Capture the cell that displays the provided text and extract its [x, y] central coordinate. 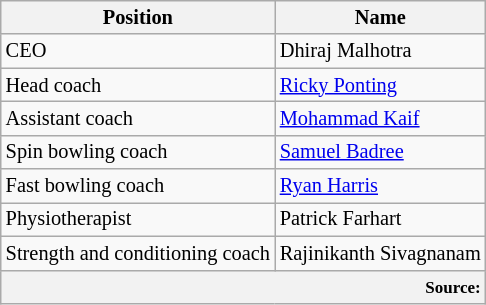
Physiotherapist [138, 219]
Ryan Harris [380, 186]
Dhiraj Malhotra [380, 51]
Strength and conditioning coach [138, 253]
Fast bowling coach [138, 186]
Assistant coach [138, 118]
Spin bowling coach [138, 152]
Position [138, 17]
Patrick Farhart [380, 219]
Rajinikanth Sivagnanam [380, 253]
Source: [244, 287]
Head coach [138, 85]
CEO [138, 51]
Ricky Ponting [380, 85]
Mohammad Kaif [380, 118]
Name [380, 17]
Samuel Badree [380, 152]
